Search for the cell housing the specified text and yield its [X, Y] center coordinate. 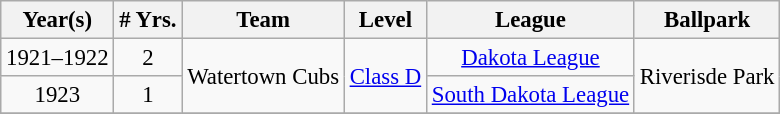
Year(s) [58, 20]
Dakota League [530, 58]
Ballpark [706, 20]
Class D [385, 76]
Team [264, 20]
2 [148, 58]
1923 [58, 95]
Riverisde Park [706, 76]
League [530, 20]
South Dakota League [530, 95]
1921–1922 [58, 58]
Level [385, 20]
1 [148, 95]
# Yrs. [148, 20]
Watertown Cubs [264, 76]
